Pinpoint the cell where the given text exists, returning its [X, Y] midpoint coordinate. 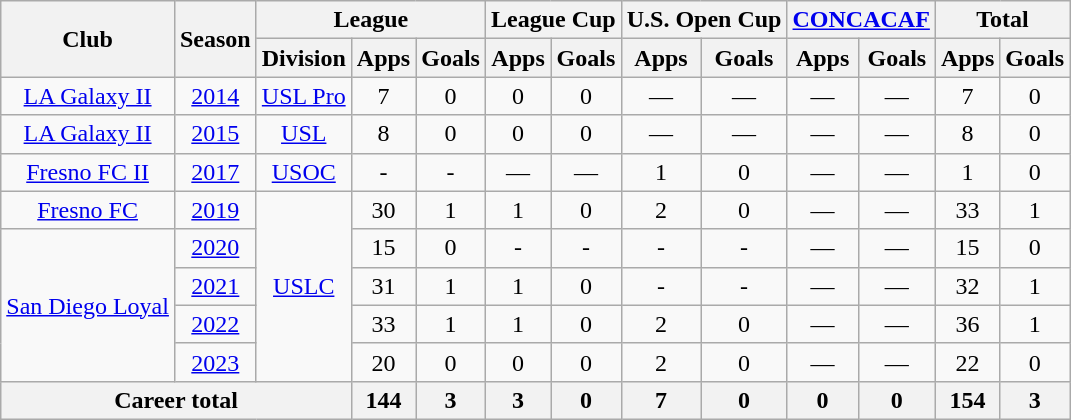
USL Pro [304, 96]
League [370, 20]
2020 [215, 248]
Fresno FC II [88, 172]
2019 [215, 210]
154 [967, 400]
San Diego Loyal [88, 305]
League Cup [553, 20]
Club [88, 39]
31 [383, 286]
2017 [215, 172]
2022 [215, 324]
USOC [304, 172]
USLC [304, 286]
22 [967, 362]
Fresno FC [88, 210]
20 [383, 362]
2015 [215, 134]
CONCACAF [861, 20]
2021 [215, 286]
2023 [215, 362]
Season [215, 39]
30 [383, 210]
Division [304, 58]
U.S. Open Cup [704, 20]
Total [1002, 20]
36 [967, 324]
Career total [176, 400]
USL [304, 134]
144 [383, 400]
32 [967, 286]
2014 [215, 96]
